Return the [X, Y] coordinate for the center point of the cell that contains the specified text.  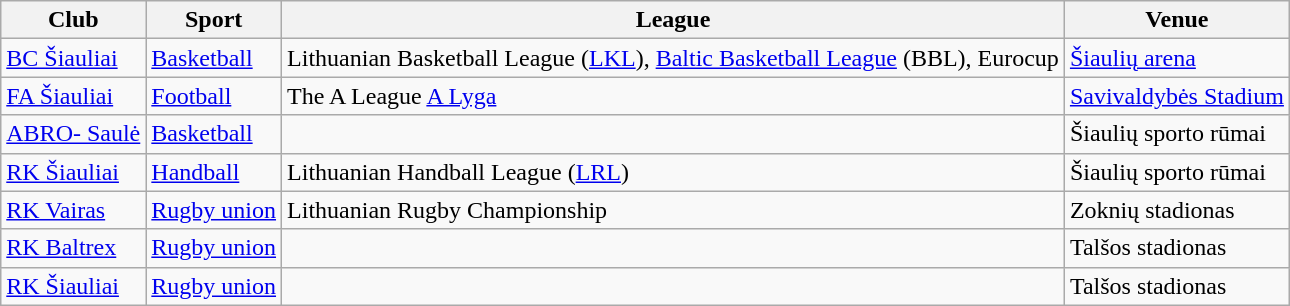
Lithuanian Handball League (LRL) [674, 172]
RK Vairas [74, 210]
Sport [214, 20]
Club [74, 20]
Lithuanian Basketball League (LKL), Baltic Basketball League (BBL), Eurocup [674, 58]
Šiaulių arena [1176, 58]
RK Baltrex [74, 248]
BC Šiauliai [74, 58]
Venue [1176, 20]
League [674, 20]
Football [214, 96]
Savivaldybės Stadium [1176, 96]
The A League A Lyga [674, 96]
ABRO- Saulė [74, 134]
FA Šiauliai [74, 96]
Zoknių stadionas [1176, 210]
Lithuanian Rugby Championship [674, 210]
Handball [214, 172]
